Scan for the cell matching the given text and deliver its (X, Y) coordinate at center. 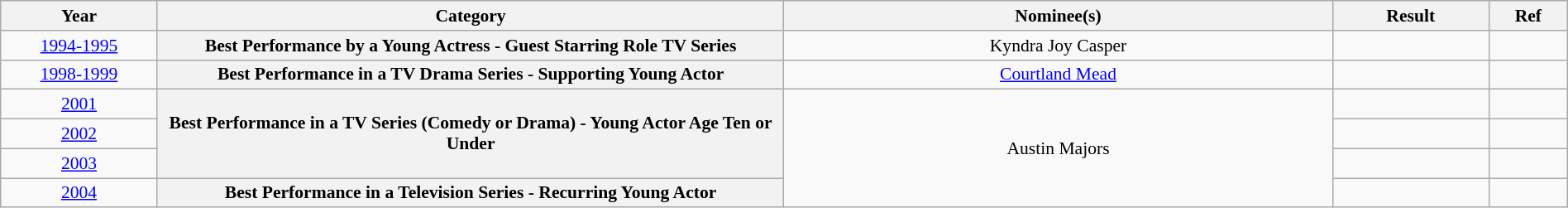
Ref (1528, 16)
2002 (79, 134)
Result (1411, 16)
2001 (79, 104)
1994-1995 (79, 46)
Austin Majors (1059, 148)
Category (471, 16)
Courtland Mead (1059, 75)
2004 (79, 193)
Best Performance in a Television Series - Recurring Young Actor (471, 193)
Best Performance in a TV Series (Comedy or Drama) - Young Actor Age Ten or Under (471, 134)
2003 (79, 163)
Nominee(s) (1059, 16)
1998-1999 (79, 75)
Best Performance in a TV Drama Series - Supporting Young Actor (471, 75)
Kyndra Joy Casper (1059, 46)
Year (79, 16)
Best Performance by a Young Actress - Guest Starring Role TV Series (471, 46)
